Provide the [X, Y] coordinate of the cell's center where the given text is located.  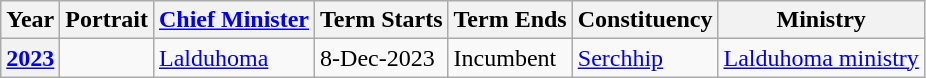
Term Ends [510, 20]
Constituency [645, 20]
Lalduhoma ministry [821, 58]
8-Dec-2023 [382, 58]
Term Starts [382, 20]
Lalduhoma [234, 58]
Year [30, 20]
2023 [30, 58]
Serchhip [645, 58]
Portrait [107, 20]
Chief Minister [234, 20]
Ministry [821, 20]
Incumbent [510, 58]
